Return [x, y] of the center of cell containing provided text 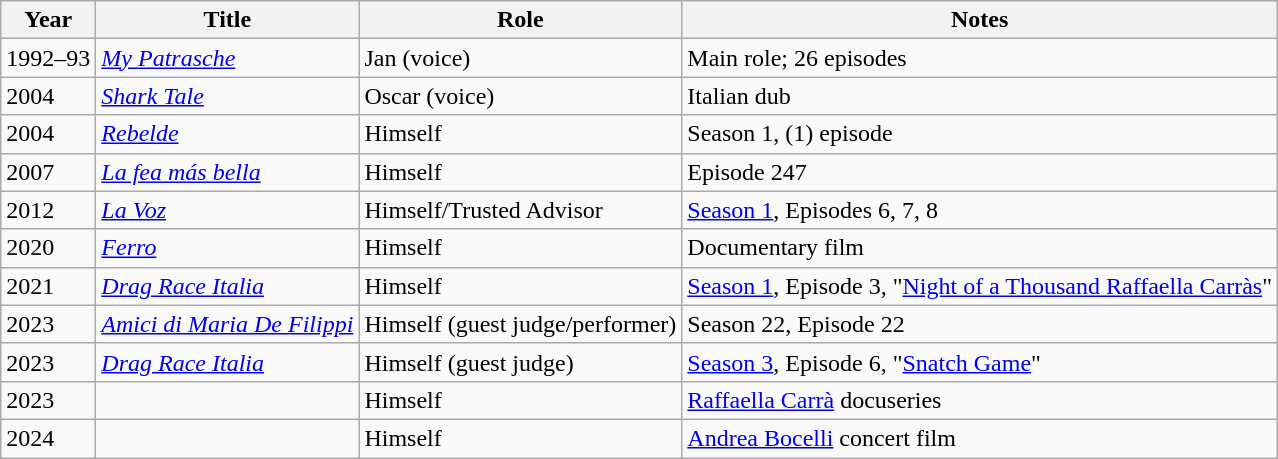
2007 [48, 172]
Himself (guest judge/performer) [520, 324]
Year [48, 20]
1992–93 [48, 58]
Oscar (voice) [520, 96]
Notes [980, 20]
La fea más bella [228, 172]
Episode 247 [980, 172]
2024 [48, 438]
Shark Tale [228, 96]
Amici di Maria De Filippi [228, 324]
Title [228, 20]
Documentary film [980, 248]
Season 1, Episode 3, "Night of a Thousand Raffaella Carràs" [980, 286]
Season 3, Episode 6, "Snatch Game" [980, 362]
Main role; 26 episodes [980, 58]
Role [520, 20]
Italian dub [980, 96]
Himself (guest judge) [520, 362]
My Patrasche [228, 58]
Andrea Bocelli concert film [980, 438]
Himself/Trusted Advisor [520, 210]
Jan (voice) [520, 58]
Rebelde [228, 134]
Season 22, Episode 22 [980, 324]
La Voz [228, 210]
Raffaella Carrà docuseries [980, 400]
Season 1, Episodes 6, 7, 8 [980, 210]
Season 1, (1) episode [980, 134]
Ferro [228, 248]
2021 [48, 286]
2020 [48, 248]
2012 [48, 210]
